Return the [X, Y] coordinate for the center point of the cell that contains the specified text.  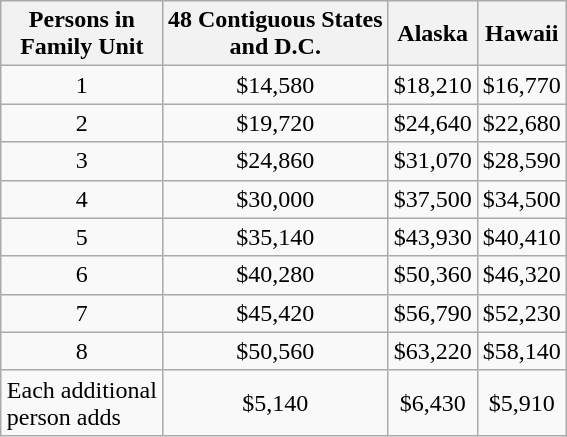
6 [82, 275]
Hawaii [522, 34]
$63,220 [432, 351]
$22,680 [522, 123]
8 [82, 351]
$24,640 [432, 123]
Each additionalperson adds [82, 402]
$5,910 [522, 402]
$43,930 [432, 237]
2 [82, 123]
Alaska [432, 34]
$40,280 [275, 275]
$31,070 [432, 161]
Persons inFamily Unit [82, 34]
$34,500 [522, 199]
$35,140 [275, 237]
$46,320 [522, 275]
$18,210 [432, 85]
$40,410 [522, 237]
$58,140 [522, 351]
$30,000 [275, 199]
$16,770 [522, 85]
$50,360 [432, 275]
4 [82, 199]
$24,860 [275, 161]
$45,420 [275, 313]
$19,720 [275, 123]
$50,560 [275, 351]
3 [82, 161]
48 Contiguous Statesand D.C. [275, 34]
$5,140 [275, 402]
1 [82, 85]
5 [82, 237]
7 [82, 313]
$6,430 [432, 402]
$52,230 [522, 313]
$28,590 [522, 161]
$37,500 [432, 199]
$14,580 [275, 85]
$56,790 [432, 313]
